Return the [X, Y] coordinate for the center point of the cell that contains the specified text.  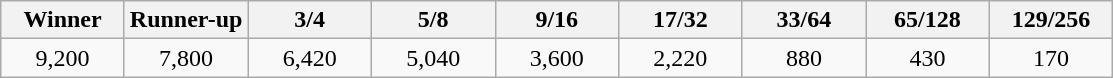
129/256 [1051, 20]
430 [928, 58]
9/16 [557, 20]
2,220 [681, 58]
5,040 [433, 58]
65/128 [928, 20]
3,600 [557, 58]
5/8 [433, 20]
6,420 [310, 58]
880 [804, 58]
7,800 [186, 58]
17/32 [681, 20]
170 [1051, 58]
3/4 [310, 20]
Runner-up [186, 20]
33/64 [804, 20]
9,200 [63, 58]
Winner [63, 20]
